Return the [X, Y] coordinate for the center point of the cell that contains the specified text.  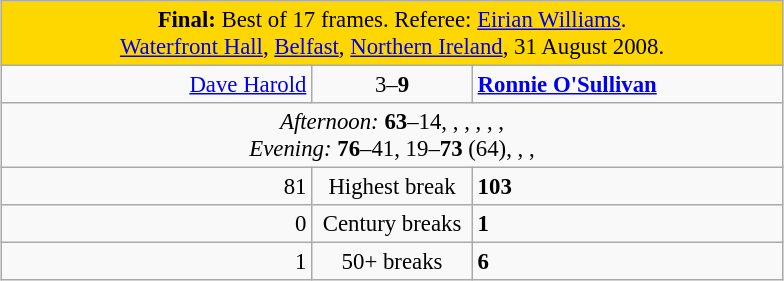
Century breaks [392, 224]
50+ breaks [392, 262]
Final: Best of 17 frames. Referee: Eirian Williams.Waterfront Hall, Belfast, Northern Ireland, 31 August 2008. [392, 34]
Highest break [392, 187]
103 [628, 187]
Afternoon: 63–14, , , , , , Evening: 76–41, 19–73 (64), , , [392, 136]
Dave Harold [156, 85]
3–9 [392, 85]
Ronnie O'Sullivan [628, 85]
0 [156, 224]
81 [156, 187]
6 [628, 262]
